Extract the [x, y] coordinate from the center of the cell holding the provided text.  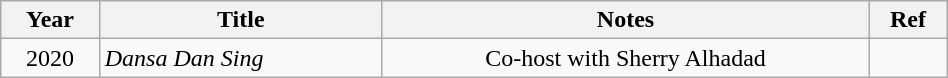
Ref [908, 20]
Year [50, 20]
Title [240, 20]
Dansa Dan Sing [240, 58]
2020 [50, 58]
Co-host with Sherry Alhadad [625, 58]
Notes [625, 20]
